Pinpoint the cell where the given text exists, returning its (X, Y) midpoint coordinate. 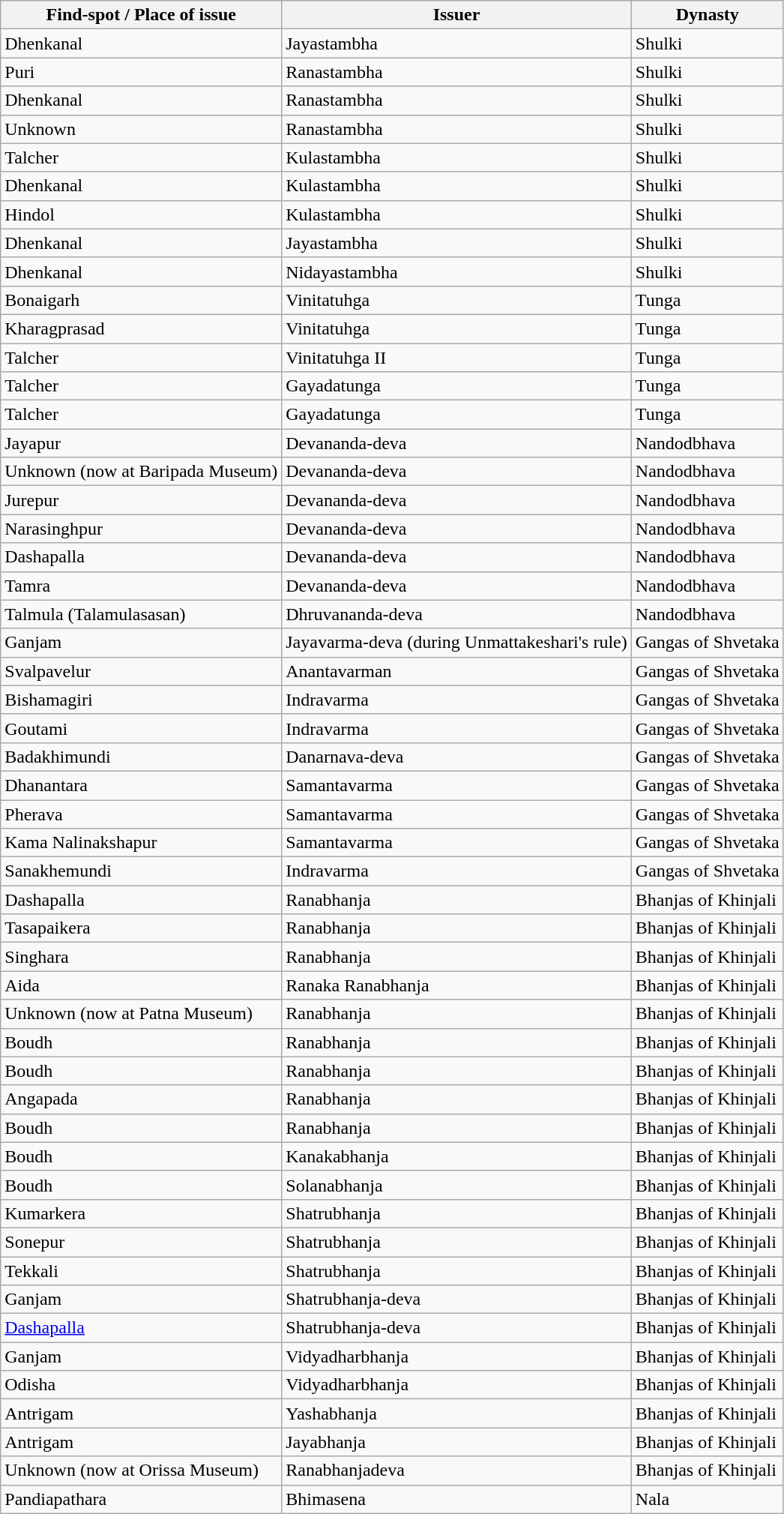
Vinitatuhga II (457, 358)
Tamra (141, 586)
Kanakabhanja (457, 1156)
Bishamagiri (141, 700)
Dynasty (708, 15)
Issuer (457, 15)
Narasinghpur (141, 529)
Jayabhanja (457, 1442)
Badakhimundi (141, 757)
Solanabhanja (457, 1185)
Sonepur (141, 1242)
Dhanantara (141, 785)
Find-spot / Place of issue (141, 15)
Svalpavelur (141, 671)
Kama Nalinakshapur (141, 843)
Bonaigarh (141, 300)
Danarnava-deva (457, 757)
Sanakhemundi (141, 871)
Jayapur (141, 443)
Nala (708, 1499)
Unknown (141, 129)
Unknown (now at Baripada Museum) (141, 472)
Yashabhanja (457, 1414)
Pandiapathara (141, 1499)
Puri (141, 72)
Angapada (141, 1099)
Singhara (141, 957)
Nidayastambha (457, 271)
Jayavarma-deva (during Unmattakeshari's rule) (457, 643)
Kharagprasad (141, 328)
Tekkali (141, 1271)
Kumarkera (141, 1213)
Talmula (Talamulasasan) (141, 614)
Anantavarman (457, 671)
Hindol (141, 214)
Ranabhanjadeva (457, 1471)
Bhimasena (457, 1499)
Odisha (141, 1385)
Unknown (now at Orissa Museum) (141, 1471)
Aida (141, 985)
Goutami (141, 728)
Ranaka Ranabhanja (457, 985)
Pherava (141, 814)
Jurepur (141, 500)
Dhruvananda-deva (457, 614)
Tasapaikera (141, 928)
Unknown (now at Patna Museum) (141, 1014)
